For the text-containing cell, return its midpoint in (x, y) coordinate format. 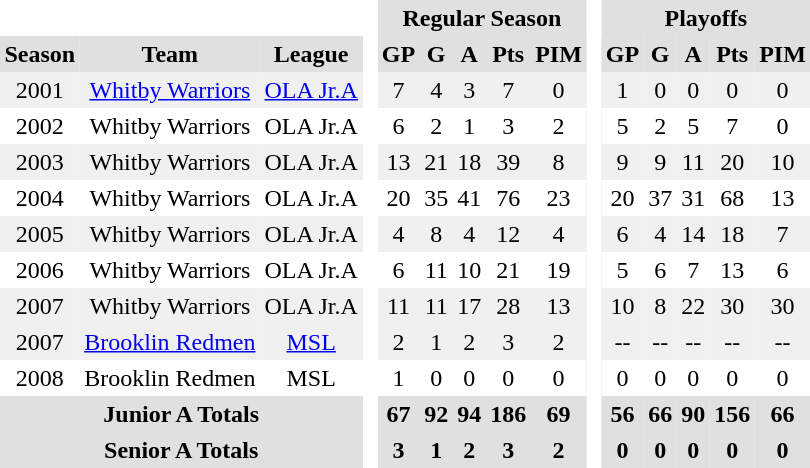
2002 (40, 126)
92 (436, 414)
Senior A Totals (181, 450)
Team (170, 54)
156 (732, 414)
17 (470, 306)
30 (732, 306)
186 (508, 414)
67 (398, 414)
2001 (40, 90)
69 (559, 414)
76 (508, 198)
19 (559, 270)
28 (508, 306)
Regular Season (482, 18)
94 (470, 414)
56 (622, 414)
2005 (40, 234)
39 (508, 162)
31 (694, 198)
41 (470, 198)
Junior A Totals (181, 414)
2004 (40, 198)
68 (732, 198)
League (311, 54)
90 (694, 414)
PIM (559, 54)
2008 (40, 378)
2006 (40, 270)
66 (660, 414)
12 (508, 234)
22 (694, 306)
23 (559, 198)
37 (660, 198)
14 (694, 234)
35 (436, 198)
Season (40, 54)
Playoffs (706, 18)
2003 (40, 162)
